Scan for the cell matching the given text and deliver its [X, Y] coordinate at center. 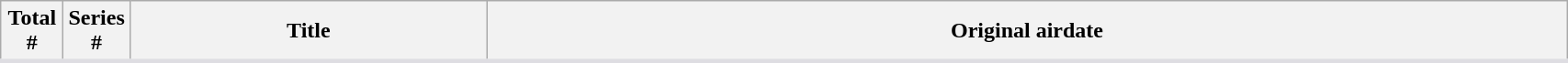
Total# [32, 31]
Original airdate [1027, 31]
Title [309, 31]
Series# [96, 31]
